For the text-containing cell, return its midpoint in [x, y] coordinate format. 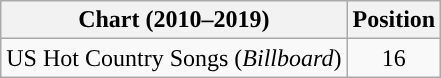
Position [394, 20]
US Hot Country Songs (Billboard) [174, 58]
16 [394, 58]
Chart (2010–2019) [174, 20]
